Return the [x, y] coordinate for the center point of the cell that contains the specified text.  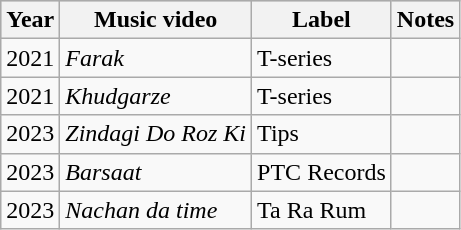
Nachan da time [156, 210]
Ta Ra Rum [322, 210]
Zindagi Do Roz Ki [156, 134]
Label [322, 20]
Khudgarze [156, 96]
Year [30, 20]
Tips [322, 134]
Notes [425, 20]
Music video [156, 20]
PTC Records [322, 172]
Barsaat [156, 172]
Farak [156, 58]
